Pinpoint the cell where the given text exists, returning its [X, Y] midpoint coordinate. 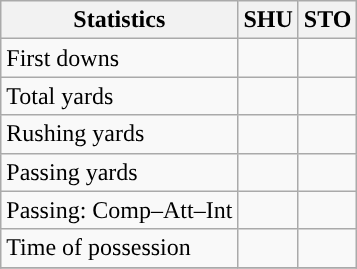
First downs [120, 58]
Statistics [120, 20]
Passing yards [120, 172]
Rushing yards [120, 134]
Passing: Comp–Att–Int [120, 210]
Time of possession [120, 248]
SHU [268, 20]
Total yards [120, 96]
STO [328, 20]
